Search for the cell housing the specified text and yield its [X, Y] center coordinate. 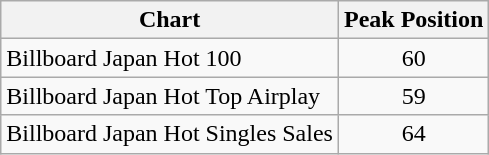
Billboard Japan Hot Singles Sales [170, 134]
Chart [170, 20]
Billboard Japan Hot 100 [170, 58]
Billboard Japan Hot Top Airplay [170, 96]
59 [413, 96]
Peak Position [413, 20]
60 [413, 58]
64 [413, 134]
